Scan for the cell matching the given text and deliver its [x, y] coordinate at center. 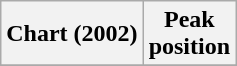
Peakposition [189, 34]
Chart (2002) [72, 34]
